Search for the cell housing the specified text and yield its [x, y] center coordinate. 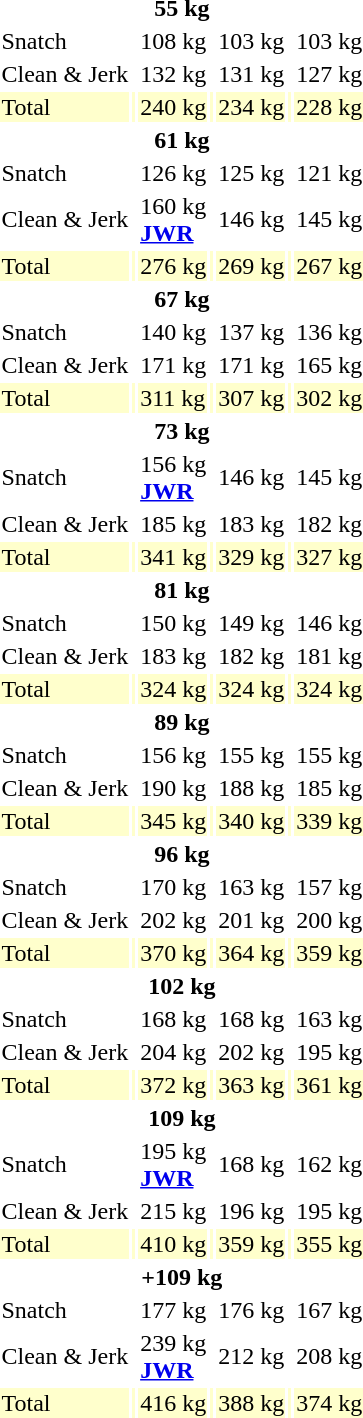
240 kg [174, 107]
311 kg [174, 398]
201 kg [252, 920]
185 kg [174, 524]
234 kg [252, 107]
340 kg [252, 821]
190 kg [174, 788]
156 kgJWR [174, 478]
150 kg [174, 623]
132 kg [174, 74]
137 kg [252, 332]
345 kg [174, 821]
170 kg [174, 887]
163 kg [252, 887]
276 kg [174, 266]
269 kg [252, 266]
239 kgJWR [174, 1356]
140 kg [174, 332]
149 kg [252, 623]
359 kg [252, 1244]
177 kg [174, 1310]
372 kg [174, 1085]
176 kg [252, 1310]
103 kg [252, 41]
156 kg [174, 755]
341 kg [174, 557]
307 kg [252, 398]
125 kg [252, 173]
108 kg [174, 41]
126 kg [174, 173]
160 kgJWR [174, 220]
182 kg [252, 656]
215 kg [174, 1211]
131 kg [252, 74]
388 kg [252, 1403]
364 kg [252, 953]
155 kg [252, 755]
416 kg [174, 1403]
329 kg [252, 557]
188 kg [252, 788]
370 kg [174, 953]
196 kg [252, 1211]
410 kg [174, 1244]
204 kg [174, 1052]
363 kg [252, 1085]
195 kgJWR [174, 1164]
212 kg [252, 1356]
